Provide the [X, Y] coordinate of the cell's center where the given text is located.  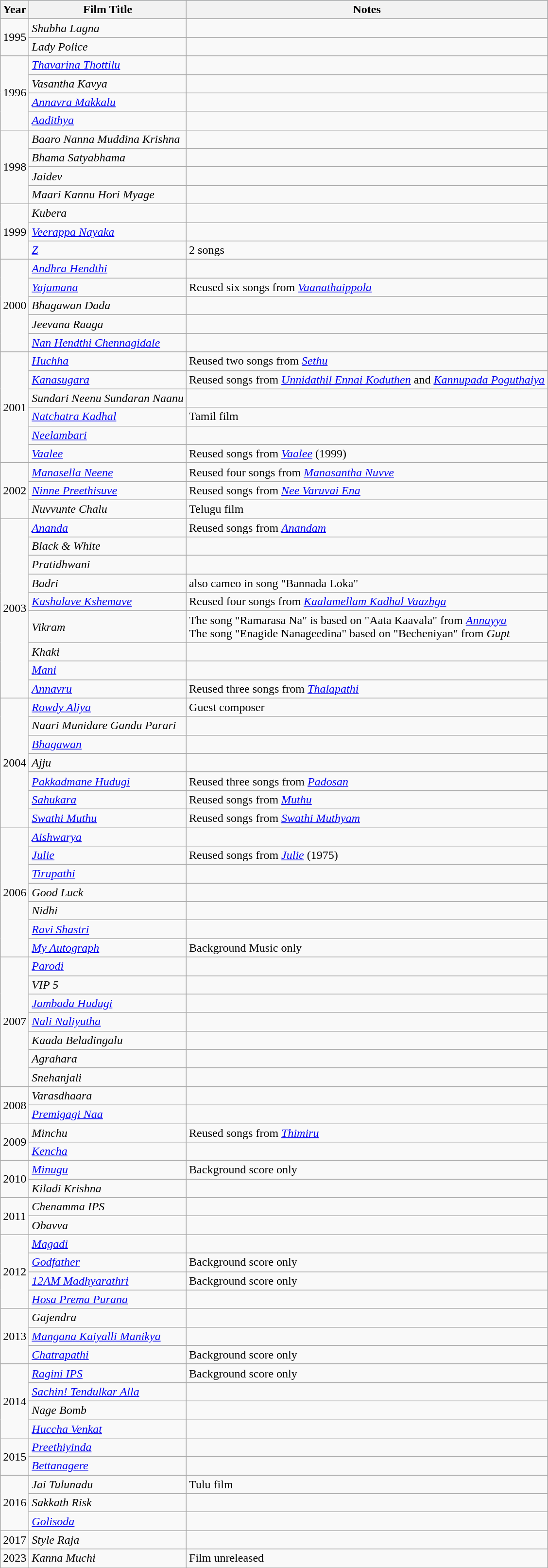
2004 [15, 763]
Minchu [108, 1133]
2010 [15, 1179]
2003 [15, 608]
Film unreleased [367, 1558]
Julie [108, 855]
Z [108, 250]
Reused songs from Thimiru [367, 1133]
Kencha [108, 1151]
2015 [15, 1457]
Aishwarya [108, 836]
VIP 5 [108, 985]
Reused songs from Nee Varuvai Ena [367, 490]
2006 [15, 892]
The song "Ramarasa Na" is based on "Aata Kaavala" from AnnayyaThe song "Enagide Nanageedina" based on "Becheniyan" from Gupt [367, 627]
Parodi [108, 966]
Nuvvunte Chalu [108, 509]
Film Title [108, 10]
Jaidev [108, 176]
Aadithya [108, 121]
Sundari Neenu Sundaran Naanu [108, 398]
Sachin! Tendulkar Alla [108, 1392]
Jai Tulunadu [108, 1484]
Reused songs from Vaalee (1999) [367, 453]
Sahukara [108, 800]
Vaalee [108, 453]
Tulu film [367, 1484]
Vasantha Kavya [108, 84]
Badri [108, 583]
2012 [15, 1272]
Bhagawan [108, 744]
Bhama Satyabhama [108, 157]
Black & White [108, 546]
Telugu film [367, 509]
Kanasugara [108, 380]
Ajju [108, 763]
Mangana Kaiyalli Manikya [108, 1336]
Khaki [108, 652]
1995 [15, 37]
Hosa Prema Purana [108, 1299]
Nan Hendthi Chennagidale [108, 343]
Andhra Hendthi [108, 269]
1996 [15, 93]
Ragini IPS [108, 1373]
Tamil film [367, 417]
Jeevana Raaga [108, 324]
2013 [15, 1336]
Nali Naliyutha [108, 1022]
Nage Bomb [108, 1410]
Premigagi Naa [108, 1114]
Preethiyinda [108, 1447]
Golisoda [108, 1521]
Huccha Venkat [108, 1429]
Magadi [108, 1244]
Reused three songs from Padosan [367, 781]
Rowdy Aliya [108, 707]
2016 [15, 1503]
2023 [15, 1558]
Maari Kannu Hori Myage [108, 194]
Chenamma IPS [108, 1207]
Reused two songs from Sethu [367, 361]
Bettanagere [108, 1466]
Style Raja [108, 1540]
2017 [15, 1540]
Obavva [108, 1225]
Kiladi Krishna [108, 1188]
Reused six songs from Vaanathaippola [367, 287]
Godfather [108, 1262]
1999 [15, 231]
Annavra Makkalu [108, 102]
Ananda [108, 527]
Kubera [108, 213]
2008 [15, 1105]
Vikram [108, 627]
12AM Madhyarathri [108, 1281]
Veerappa Nayaka [108, 232]
2007 [15, 1022]
also cameo in song "Bannada Loka" [367, 583]
Manasella Neene [108, 472]
2014 [15, 1401]
Minugu [108, 1170]
Background Music only [367, 948]
Snehanjali [108, 1077]
Lady Police [108, 47]
Chatrapathi [108, 1355]
Naari Munidare Gandu Parari [108, 726]
Agrahara [108, 1059]
Pakkadmane Hudugi [108, 781]
2011 [15, 1216]
Reused songs from Julie (1975) [367, 855]
Sakkath Risk [108, 1503]
2002 [15, 490]
Kanna Muchi [108, 1558]
2000 [15, 306]
Reused four songs from Kaalamellam Kadhal Vaazhga [367, 602]
2001 [15, 407]
Yajamana [108, 287]
Reused songs from Anandam [367, 527]
Good Luck [108, 892]
My Autograph [108, 948]
Kaada Beladingalu [108, 1040]
Nidhi [108, 911]
Reused songs from Unnidathil Ennai Koduthen and Kannupada Poguthaiya [367, 380]
Notes [367, 10]
Thavarina Thottilu [108, 65]
Baaro Nanna Muddina Krishna [108, 139]
Kushalave Kshemave [108, 602]
Bhagawan Dada [108, 306]
Shubha Lagna [108, 28]
Ravi Shastri [108, 929]
2009 [15, 1142]
Natchatra Kadhal [108, 417]
Annavru [108, 689]
Neelambari [108, 435]
Pratidhwani [108, 565]
Jambada Hudugi [108, 1003]
Year [15, 10]
Huchha [108, 361]
Reused songs from Swathi Muthyam [367, 818]
Swathi Muthu [108, 818]
Guest composer [367, 707]
Ninne Preethisuve [108, 490]
Reused songs from Muthu [367, 800]
2 songs [367, 250]
Gajendra [108, 1318]
Reused three songs from Thalapathi [367, 689]
1998 [15, 167]
Varasdhaara [108, 1096]
Mani [108, 670]
Tirupathi [108, 874]
Reused four songs from Manasantha Nuvve [367, 472]
